From the cell containing the given text, extract its center point as (x, y) coordinate. 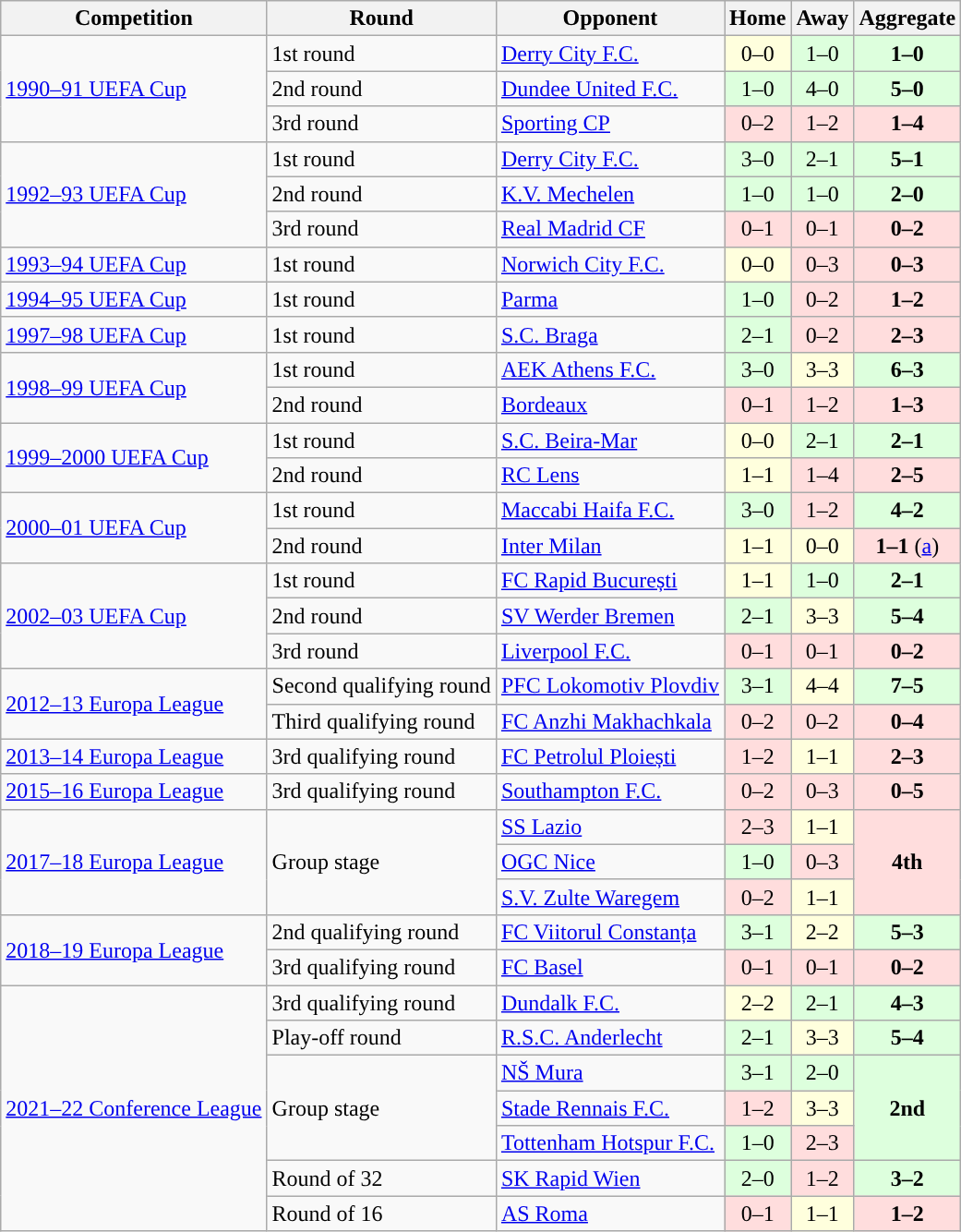
SV Werder Bremen (609, 616)
Competition (134, 18)
1992–93 UEFA Cup (134, 194)
2018–19 Europa League (134, 949)
Play-off round (381, 1038)
Round (381, 18)
Stade Rennais F.C. (609, 1108)
1–3 (907, 405)
Dundee United F.C. (609, 89)
Real Madrid CF (609, 229)
Third qualifying round (381, 721)
AS Roma (609, 1214)
Parma (609, 299)
K.V. Mechelen (609, 194)
1994–95 UEFA Cup (134, 299)
2013–14 Europa League (134, 756)
5–1 (907, 159)
1990–91 UEFA Cup (134, 89)
2012–13 Europa League (134, 704)
4–4 (823, 686)
0–5 (907, 791)
3–2 (907, 1178)
2–5 (907, 476)
Sporting CP (609, 124)
0–4 (907, 721)
Bordeaux (609, 405)
SS Lazio (609, 827)
2017–18 Europa League (134, 862)
5–3 (907, 932)
S.C. Beira-Mar (609, 441)
R.S.C. Anderlecht (609, 1038)
1999–2000 UEFA Cup (134, 458)
OGC Nice (609, 862)
2nd (907, 1108)
Opponent (609, 18)
Inter Milan (609, 546)
PFC Lokomotiv Plovdiv (609, 686)
Away (823, 18)
5–0 (907, 89)
2021–22 Conference League (134, 1107)
4–3 (907, 1002)
6–3 (907, 369)
2nd qualifying round (381, 932)
FC Viitorul Constanța (609, 932)
FC Petrolul Ploiești (609, 756)
Home (758, 18)
Second qualifying round (381, 686)
2002–03 UEFA Cup (134, 616)
4th (907, 862)
Round of 16 (381, 1214)
2000–01 UEFA Cup (134, 528)
1998–99 UEFA Cup (134, 387)
Dundalk F.C. (609, 1002)
FC Rapid București (609, 581)
S.V. Zulte Waregem (609, 897)
Round of 32 (381, 1178)
Southampton F.C. (609, 791)
1993–94 UEFA Cup (134, 264)
Liverpool F.C. (609, 651)
RC Lens (609, 476)
Tottenham Hotspur F.C. (609, 1143)
S.C. Braga (609, 334)
Aggregate (907, 18)
7–5 (907, 686)
Maccabi Haifa F.C. (609, 511)
FC Anzhi Makhachkala (609, 721)
4–0 (823, 89)
1997–98 UEFA Cup (134, 334)
FC Basel (609, 967)
4–2 (907, 511)
Norwich City F.C. (609, 264)
NŠ Mura (609, 1073)
2015–16 Europa League (134, 791)
1–1 (a) (907, 546)
AEK Athens F.C. (609, 369)
SK Rapid Wien (609, 1178)
